Scan for the cell matching the given text and deliver its (X, Y) coordinate at center. 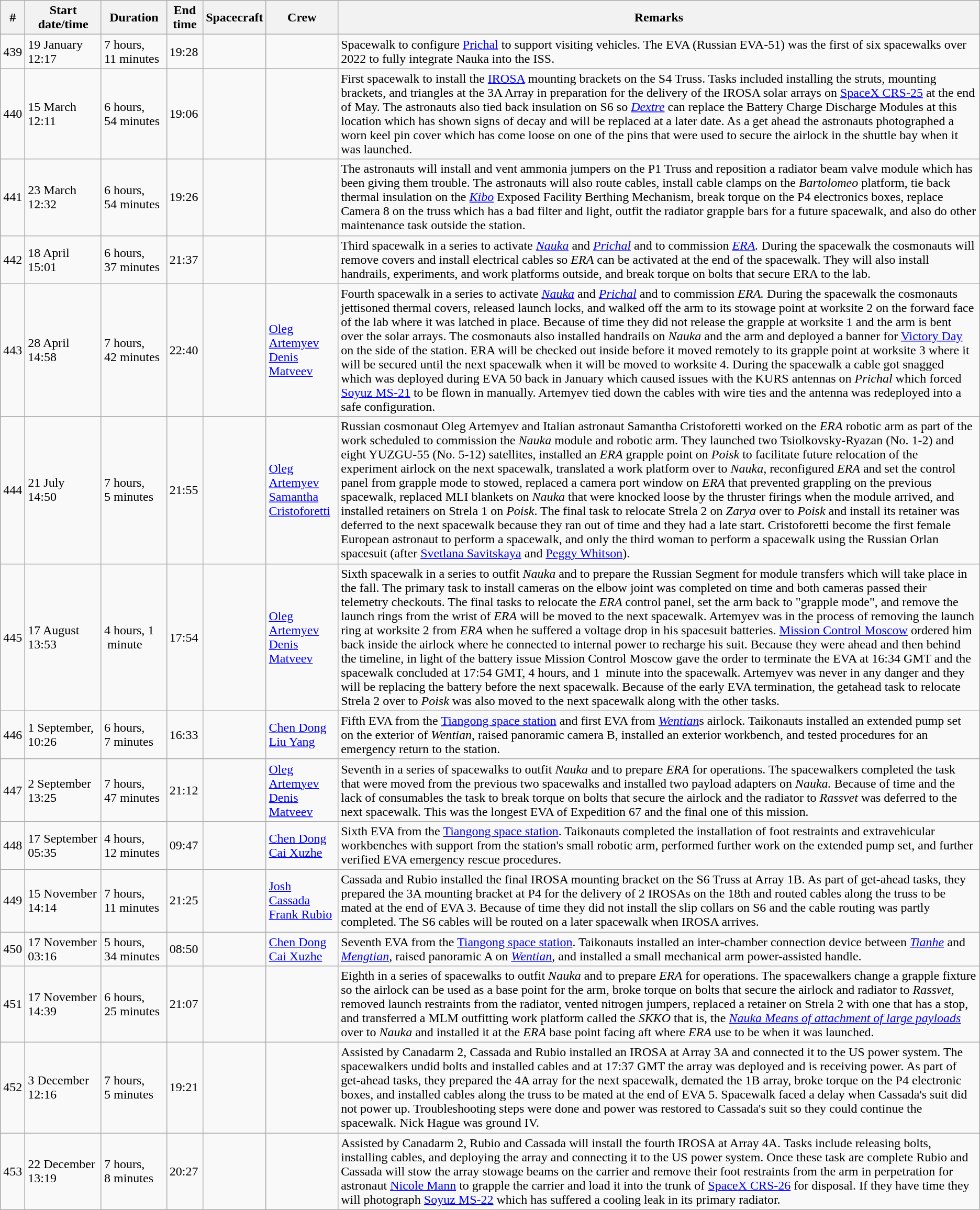
446 (13, 735)
439 (13, 51)
21 July14:50 (63, 490)
23 March12:32 (63, 197)
5 hours, 34 minutes (134, 948)
21:12 (184, 790)
17 August13:53 (63, 637)
Remarks (659, 18)
15 November14:14 (63, 900)
17 November14:39 (63, 1004)
453 (13, 1171)
Duration (134, 18)
442 (13, 260)
452 (13, 1088)
# (13, 18)
445 (13, 637)
19:28 (184, 51)
17 November03:16 (63, 948)
441 (13, 197)
21:55 (184, 490)
19:26 (184, 197)
448 (13, 845)
Oleg Artemyev Samantha Cristoforetti (302, 490)
19 January12:17 (63, 51)
1 September,10:26 (63, 735)
End time (184, 18)
443 (13, 350)
450 (13, 948)
447 (13, 790)
17:54 (184, 637)
Start date/time (63, 18)
451 (13, 1004)
21:25 (184, 900)
18 April15:01 (63, 260)
09:47 (184, 845)
4 hours, 12 minutes (134, 845)
2 September13:25 (63, 790)
Spacecraft (235, 18)
6 hours, 37 minutes (134, 260)
19:06 (184, 114)
17 September05:35 (63, 845)
Josh Cassada Frank Rubio (302, 900)
22 December13:19 (63, 1171)
21:37 (184, 260)
Crew (302, 18)
444 (13, 490)
22:40 (184, 350)
7 hours, 42 minutes (134, 350)
20:27 (184, 1171)
3 December12:16 (63, 1088)
4 hours, 1 minute (134, 637)
449 (13, 900)
7 hours, 47 minutes (134, 790)
08:50 (184, 948)
7 hours, 8 minutes (134, 1171)
6 hours, 7 minutes (134, 735)
15 March12:11 (63, 114)
440 (13, 114)
Chen Dong Liu Yang (302, 735)
28 April14:58 (63, 350)
6 hours, 25 minutes (134, 1004)
16:33 (184, 735)
21:07 (184, 1004)
19:21 (184, 1088)
